Find where the given text appears and provide that cell's center as [x, y] coordinate. 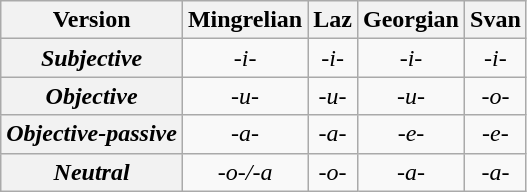
Neutral [92, 172]
Georgian [410, 20]
Mingrelian [244, 20]
Svan [496, 20]
Laz [333, 20]
Objective [92, 96]
Subjective [92, 58]
Objective-passive [92, 134]
Version [92, 20]
-o-/-a [244, 172]
